From the cell containing the given text, extract its center point as [X, Y] coordinate. 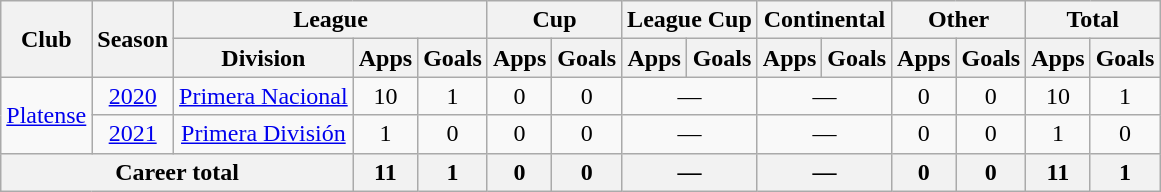
Platense [46, 115]
Primera Nacional [264, 96]
2020 [133, 96]
2021 [133, 134]
Cup [554, 20]
Primera División [264, 134]
Division [264, 58]
League [331, 20]
Continental [824, 20]
Other [959, 20]
Club [46, 39]
Career total [177, 172]
League Cup [690, 20]
Season [133, 39]
Total [1093, 20]
